Identify which cell holds the provided text, then report its [X, Y] central coordinate. 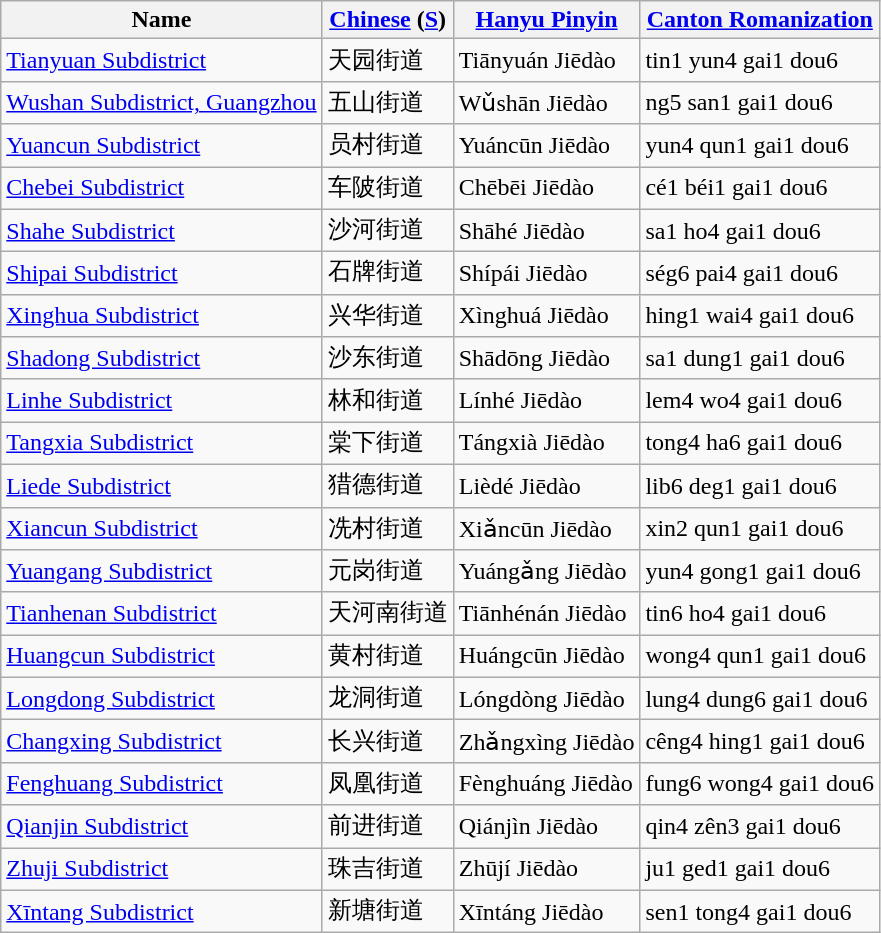
fung6 wong4 gai1 dou6 [760, 784]
沙河街道 [388, 230]
Chēbēi Jiēdào [546, 188]
Fenghuang Subdistrict [162, 784]
sa1 ho4 gai1 dou6 [760, 230]
龙洞街道 [388, 698]
前进街道 [388, 826]
tong4 ha6 gai1 dou6 [760, 444]
cêng4 hing1 gai1 dou6 [760, 742]
ng5 san1 gai1 dou6 [760, 102]
沙东街道 [388, 358]
Zhūjí Jiēdào [546, 870]
元岗街道 [388, 572]
Xīntang Subdistrict [162, 912]
Yuancun Subdistrict [162, 146]
lem4 wo4 gai1 dou6 [760, 400]
五山街道 [388, 102]
cé1 béi1 gai1 dou6 [760, 188]
Longdong Subdistrict [162, 698]
Tianyuan Subdistrict [162, 60]
Yuangang Subdistrict [162, 572]
天河南街道 [388, 614]
Shādōng Jiēdào [546, 358]
Zhuji Subdistrict [162, 870]
Shahe Subdistrict [162, 230]
猎德街道 [388, 486]
Tiānyuán Jiēdào [546, 60]
Lóngdòng Jiēdào [546, 698]
Shadong Subdistrict [162, 358]
Name [162, 20]
石牌街道 [388, 274]
Chebei Subdistrict [162, 188]
Shípái Jiēdào [546, 274]
冼村街道 [388, 528]
Lièdé Jiēdào [546, 486]
Tángxià Jiēdào [546, 444]
新塘街道 [388, 912]
Xinghua Subdistrict [162, 316]
tin1 yun4 gai1 dou6 [760, 60]
yun4 gong1 gai1 dou6 [760, 572]
yun4 qun1 gai1 dou6 [760, 146]
sa1 dung1 gai1 dou6 [760, 358]
Qiánjìn Jiēdào [546, 826]
Fènghuáng Jiēdào [546, 784]
Liede Subdistrict [162, 486]
Huangcun Subdistrict [162, 656]
Xiancun Subdistrict [162, 528]
Yuángǎng Jiēdào [546, 572]
Línhé Jiēdào [546, 400]
兴华街道 [388, 316]
wong4 qun1 gai1 dou6 [760, 656]
lung4 dung6 gai1 dou6 [760, 698]
ség6 pai4 gai1 dou6 [760, 274]
Changxing Subdistrict [162, 742]
lib6 deg1 gai1 dou6 [760, 486]
Shāhé Jiēdào [546, 230]
员村街道 [388, 146]
凤凰街道 [388, 784]
hing1 wai4 gai1 dou6 [760, 316]
棠下街道 [388, 444]
Xiǎncūn Jiēdào [546, 528]
林和街道 [388, 400]
Tianhenan Subdistrict [162, 614]
Hanyu Pinyin [546, 20]
Chinese (S) [388, 20]
ju1 ged1 gai1 dou6 [760, 870]
Zhǎngxìng Jiēdào [546, 742]
Xīntáng Jiēdào [546, 912]
珠吉街道 [388, 870]
Linhe Subdistrict [162, 400]
Xìnghuá Jiēdào [546, 316]
sen1 tong4 gai1 dou6 [760, 912]
Canton Romanization [760, 20]
qin4 zên3 gai1 dou6 [760, 826]
Tangxia Subdistrict [162, 444]
xin2 qun1 gai1 dou6 [760, 528]
Yuáncūn Jiēdào [546, 146]
黄村街道 [388, 656]
Wushan Subdistrict, Guangzhou [162, 102]
Wǔshān Jiēdào [546, 102]
tin6 ho4 gai1 dou6 [760, 614]
长兴街道 [388, 742]
天园街道 [388, 60]
Qianjin Subdistrict [162, 826]
车陂街道 [388, 188]
Tiānhénán Jiēdào [546, 614]
Shipai Subdistrict [162, 274]
Huángcūn Jiēdào [546, 656]
